Extract the (X, Y) coordinate from the center of the cell holding the provided text.  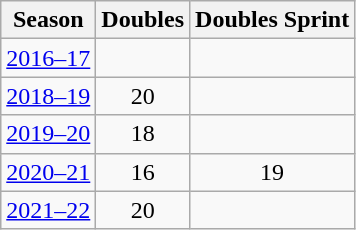
Doubles (143, 20)
Season (48, 20)
18 (143, 134)
16 (143, 172)
2019–20 (48, 134)
Doubles Sprint (272, 20)
2018–19 (48, 96)
2020–21 (48, 172)
2021–22 (48, 210)
2016–17 (48, 58)
19 (272, 172)
